Detect which cell encompasses the target text, then output its (x, y) center coordinate. 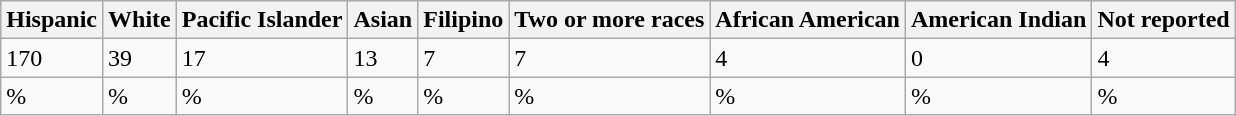
Filipino (464, 20)
White (140, 20)
0 (998, 58)
39 (140, 58)
13 (383, 58)
17 (262, 58)
Not reported (1164, 20)
Hispanic (52, 20)
Pacific Islander (262, 20)
Two or more races (610, 20)
African American (808, 20)
170 (52, 58)
Asian (383, 20)
American Indian (998, 20)
